Identify which cell holds the provided text, then report its (X, Y) central coordinate. 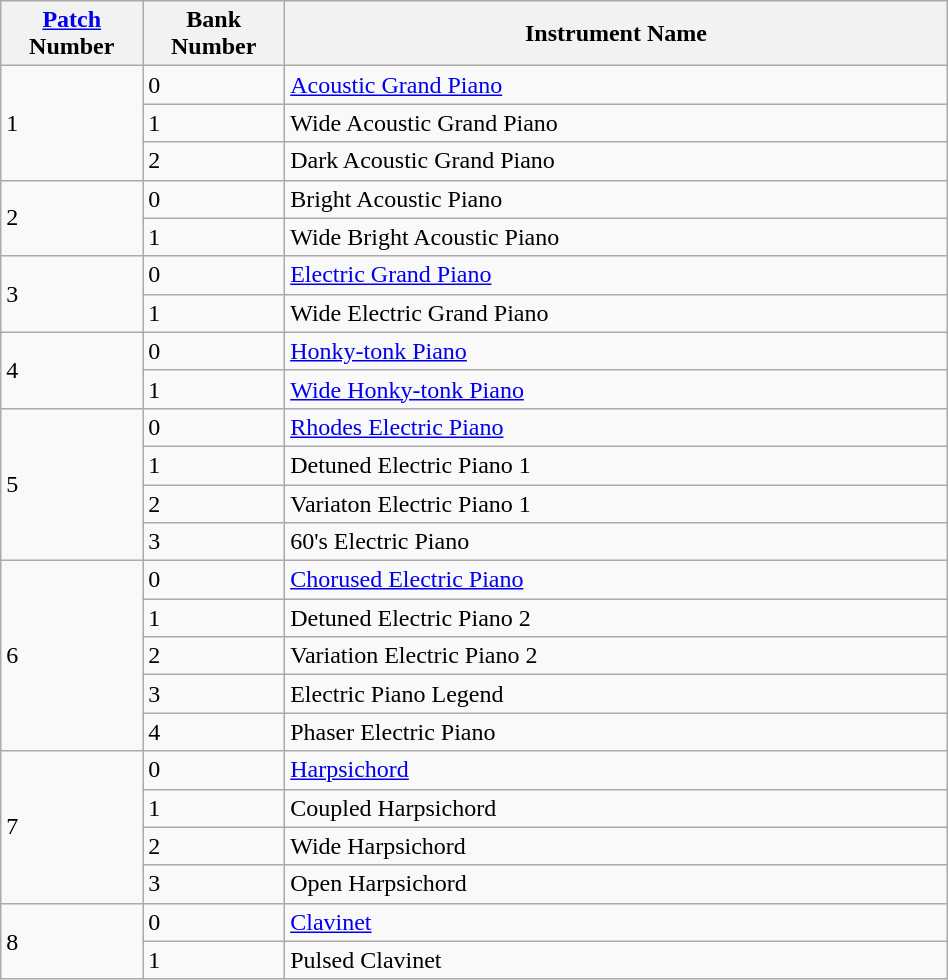
Rhodes Electric Piano (616, 427)
60's Electric Piano (616, 542)
Honky-tonk Piano (616, 351)
Electric Grand Piano (616, 275)
Wide Honky-tonk Piano (616, 389)
Wide Electric Grand Piano (616, 313)
Coupled Harpsichord (616, 808)
Detuned Electric Piano 1 (616, 465)
Wide Bright Acoustic Piano (616, 237)
Instrument Name (616, 34)
Variation Electric Piano 2 (616, 656)
6 (72, 656)
Open Harpsichord (616, 884)
Chorused Electric Piano (616, 580)
7 (72, 827)
Bright Acoustic Piano (616, 199)
Variaton Electric Piano 1 (616, 503)
5 (72, 484)
Dark Acoustic Grand Piano (616, 161)
Harpsichord (616, 770)
Pulsed Clavinet (616, 960)
Electric Piano Legend (616, 694)
Phaser Electric Piano (616, 732)
Acoustic Grand Piano (616, 85)
Patch Number (72, 34)
Wide Harpsichord (616, 846)
Clavinet (616, 922)
8 (72, 941)
Detuned Electric Piano 2 (616, 618)
Wide Acoustic Grand Piano (616, 123)
Bank Number (214, 34)
